From the cell containing the given text, extract its center point as [x, y] coordinate. 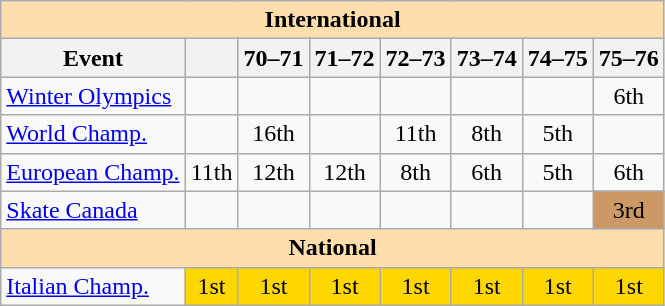
75–76 [628, 58]
National [333, 248]
Italian Champ. [93, 286]
European Champ. [93, 172]
70–71 [274, 58]
71–72 [344, 58]
3rd [628, 210]
73–74 [486, 58]
72–73 [416, 58]
Skate Canada [93, 210]
Event [93, 58]
74–75 [558, 58]
16th [274, 134]
World Champ. [93, 134]
International [333, 20]
Winter Olympics [93, 96]
